Return [x, y] of the center of cell containing provided text 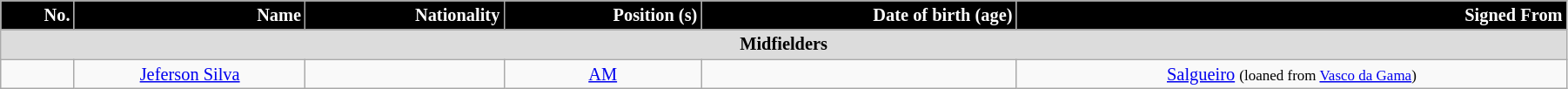
Nationality [405, 15]
No. [38, 15]
Jeferson Silva [190, 74]
Date of birth (age) [859, 15]
AM [602, 74]
Name [190, 15]
Salgueiro (loaned from Vasco da Gama) [1291, 74]
Position (s) [602, 15]
Signed From [1291, 15]
Midfielders [784, 44]
